Return the [x, y] coordinate for the center point of the cell that contains the specified text.  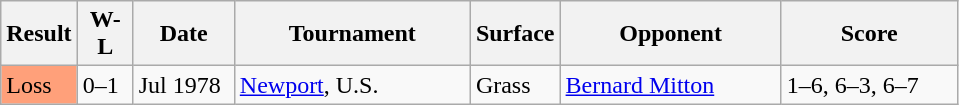
Surface [515, 34]
0–1 [105, 85]
Grass [515, 85]
Newport, U.S. [352, 85]
Loss [39, 85]
Tournament [352, 34]
Date [184, 34]
Jul 1978 [184, 85]
Result [39, 34]
1–6, 6–3, 6–7 [869, 85]
Opponent [670, 34]
Score [869, 34]
W-L [105, 34]
Bernard Mitton [670, 85]
